From the cell containing the given text, extract its center point as [X, Y] coordinate. 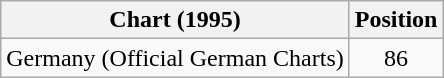
Germany (Official German Charts) [175, 58]
Position [396, 20]
Chart (1995) [175, 20]
86 [396, 58]
